Return [X, Y] of the center of cell containing provided text 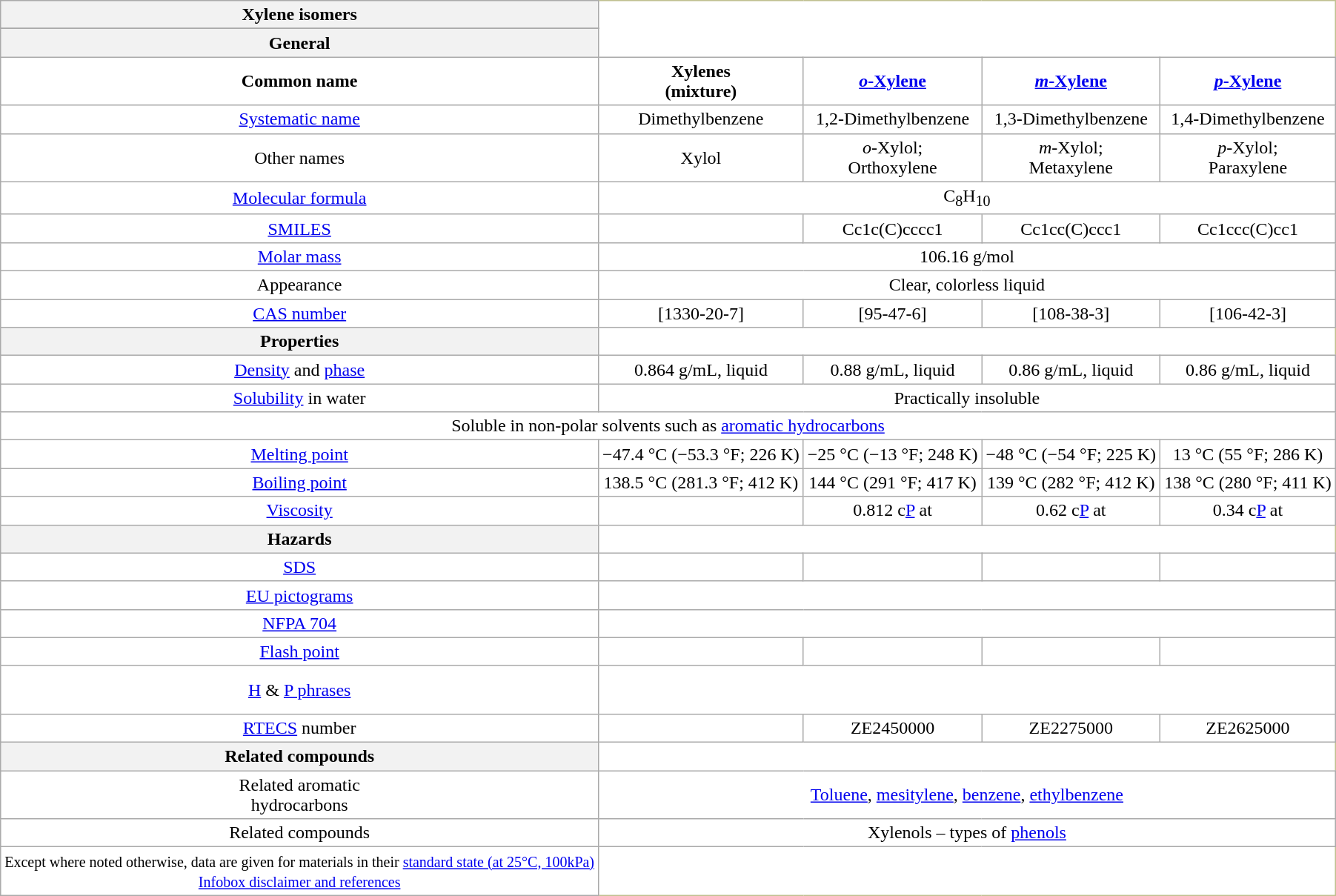
138.5 °C (281.3 °F; 412 K) [701, 482]
o-Xylene [892, 82]
m-Xylene [1071, 82]
General [299, 43]
139 °C (282 °F; 412 K) [1071, 482]
CAS number [299, 313]
106.16 g/mol [968, 256]
p-Xylene [1248, 82]
Viscosity [299, 511]
Xylol [701, 157]
Melting point [299, 454]
−47.4 °C (−53.3 °F; 226 K) [701, 454]
EU pictograms [299, 595]
Clear, colorless liquid [968, 285]
Xylene isomers [299, 15]
0.34 cP at [1248, 511]
1,4-Dimethylbenzene [1248, 119]
Cc1cc(C)ccc1 [1071, 228]
Molar mass [299, 256]
0.88 g/mL, liquid [892, 370]
144 °C (291 °F; 417 K) [892, 482]
0.864 g/mL, liquid [701, 370]
Properties [299, 342]
Soluble in non-polar solvents such as aromatic hydrocarbons [668, 426]
Solubility in water [299, 398]
Cc1c(C)cccc1 [892, 228]
Boiling point [299, 482]
[106-42-3] [1248, 313]
Toluene, mesitylene, benzene, ethylbenzene [968, 794]
0.812 cP at [892, 511]
ZE2625000 [1248, 728]
H & P phrases [299, 689]
Except where noted otherwise, data are given for materials in their standard state (at 25°C, 100kPa)Infobox disclaimer and references [299, 872]
13 °C (55 °F; 286 K) [1248, 454]
Xylenes(mixture) [701, 82]
p-Xylol;Paraxylene [1248, 157]
Practically insoluble [968, 398]
SDS [299, 567]
Common name [299, 82]
Molecular formula [299, 198]
138 °C (280 °F; 411 K) [1248, 482]
Appearance [299, 285]
[95-47-6] [892, 313]
NFPA 704 [299, 623]
[108-38-3] [1071, 313]
C8H10 [968, 198]
1,3-Dimethylbenzene [1071, 119]
1,2-Dimethylbenzene [892, 119]
0.62 cP at [1071, 511]
−48 °C (−54 °F; 225 K) [1071, 454]
Related aromatichydrocarbons [299, 794]
Cc1ccc(C)cc1 [1248, 228]
Flash point [299, 651]
[1330-20-7] [701, 313]
Dimethylbenzene [701, 119]
−25 °C (−13 °F; 248 K) [892, 454]
Other names [299, 157]
RTECS number [299, 728]
ZE2450000 [892, 728]
Xylenols – types of phenols [968, 833]
m-Xylol;Metaxylene [1071, 157]
SMILES [299, 228]
o-Xylol;Orthoxylene [892, 157]
Density and phase [299, 370]
Hazards [299, 539]
ZE2275000 [1071, 728]
Systematic name [299, 119]
